Scan for the cell matching the given text and deliver its (X, Y) coordinate at center. 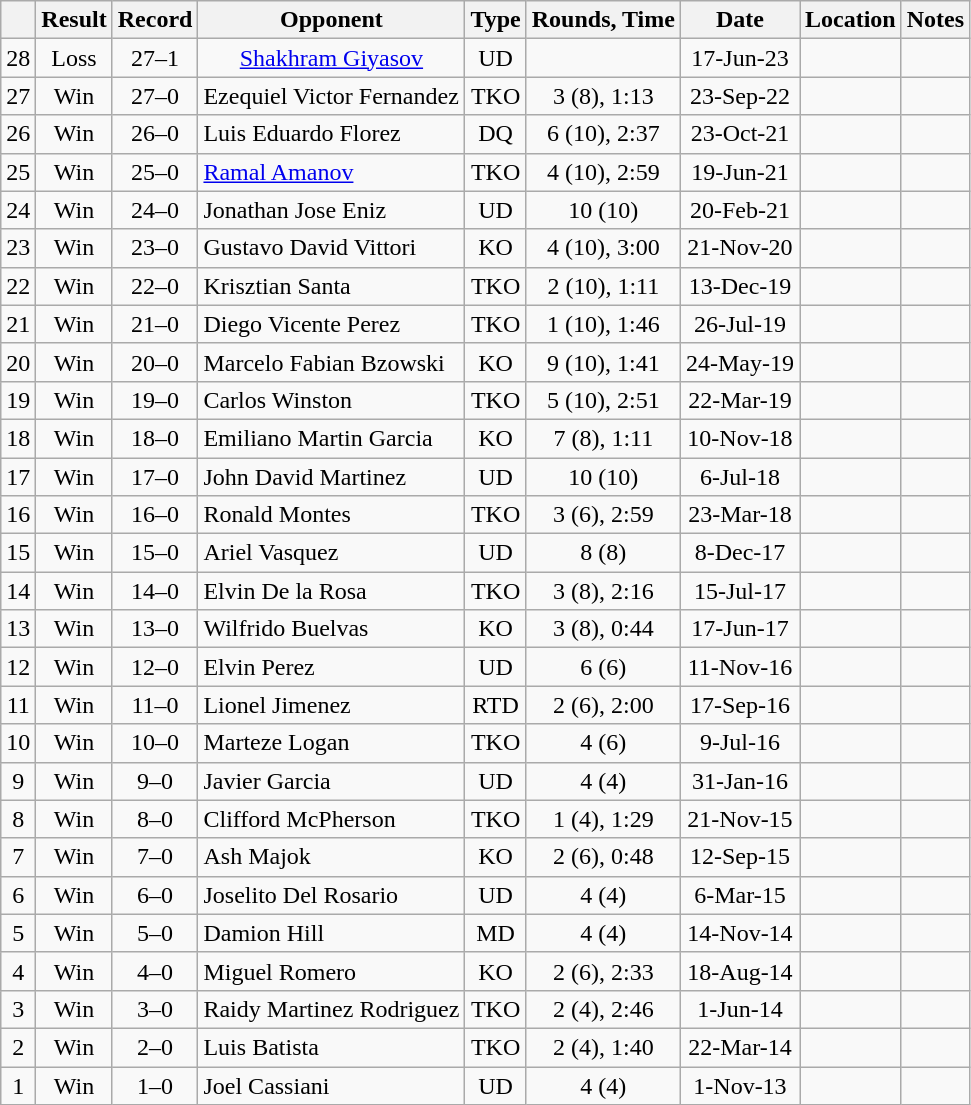
17-Sep-16 (740, 705)
12-Sep-15 (740, 857)
15-Jul-17 (740, 591)
3 (6), 2:59 (603, 515)
Rounds, Time (603, 20)
19-Jun-21 (740, 172)
4–0 (155, 971)
22-Mar-14 (740, 1047)
6 (10), 2:37 (603, 134)
Opponent (332, 20)
7 (18, 857)
26–0 (155, 134)
Marteze Logan (332, 743)
15–0 (155, 553)
DQ (496, 134)
Luis Eduardo Florez (332, 134)
2 (18, 1047)
Marcelo Fabian Bzowski (332, 362)
22-Mar-19 (740, 400)
23-Oct-21 (740, 134)
20–0 (155, 362)
12 (18, 667)
3 (18, 1009)
Jonathan Jose Eniz (332, 210)
3 (8), 1:13 (603, 96)
25 (18, 172)
1-Jun-14 (740, 1009)
6-Mar-15 (740, 895)
9-Jul-16 (740, 743)
13 (18, 629)
2 (6), 2:33 (603, 971)
2 (10), 1:11 (603, 286)
21-Nov-20 (740, 248)
10 (18, 743)
23 (18, 248)
11-Nov-16 (740, 667)
Elvin Perez (332, 667)
4 (6) (603, 743)
1 (10), 1:46 (603, 324)
3–0 (155, 1009)
Clifford McPherson (332, 819)
Joel Cassiani (332, 1085)
25–0 (155, 172)
20-Feb-21 (740, 210)
RTD (496, 705)
5 (10), 2:51 (603, 400)
28 (18, 58)
2 (6), 2:00 (603, 705)
26-Jul-19 (740, 324)
2 (4), 1:40 (603, 1047)
Diego Vicente Perez (332, 324)
21–0 (155, 324)
13–0 (155, 629)
19 (18, 400)
24 (18, 210)
11–0 (155, 705)
14 (18, 591)
2 (4), 2:46 (603, 1009)
9–0 (155, 781)
16–0 (155, 515)
Ezequiel Victor Fernandez (332, 96)
Ramal Amanov (332, 172)
3 (8), 2:16 (603, 591)
19–0 (155, 400)
21-Nov-15 (740, 819)
26 (18, 134)
24–0 (155, 210)
6 (18, 895)
Ariel Vasquez (332, 553)
27 (18, 96)
4 (10), 2:59 (603, 172)
9 (10), 1:41 (603, 362)
8–0 (155, 819)
23–0 (155, 248)
23-Sep-22 (740, 96)
9 (18, 781)
6 (6) (603, 667)
8 (18, 819)
8-Dec-17 (740, 553)
31-Jan-16 (740, 781)
Ash Majok (332, 857)
10–0 (155, 743)
17-Jun-17 (740, 629)
Javier Garcia (332, 781)
16 (18, 515)
22 (18, 286)
24-May-19 (740, 362)
17-Jun-23 (740, 58)
Lionel Jimenez (332, 705)
Loss (74, 58)
11 (18, 705)
Emiliano Martin Garcia (332, 438)
4 (10), 3:00 (603, 248)
1 (18, 1085)
Raidy Martinez Rodriguez (332, 1009)
Shakhram Giyasov (332, 58)
1 (4), 1:29 (603, 819)
1-Nov-13 (740, 1085)
Miguel Romero (332, 971)
4 (18, 971)
MD (496, 933)
1–0 (155, 1085)
Carlos Winston (332, 400)
Location (851, 20)
Joselito Del Rosario (332, 895)
23-Mar-18 (740, 515)
Damion Hill (332, 933)
27–0 (155, 96)
10-Nov-18 (740, 438)
17 (18, 477)
15 (18, 553)
Krisztian Santa (332, 286)
13-Dec-19 (740, 286)
12–0 (155, 667)
14–0 (155, 591)
7 (8), 1:11 (603, 438)
21 (18, 324)
Result (74, 20)
Type (496, 20)
20 (18, 362)
22–0 (155, 286)
18-Aug-14 (740, 971)
7–0 (155, 857)
8 (8) (603, 553)
18–0 (155, 438)
Date (740, 20)
14-Nov-14 (740, 933)
5–0 (155, 933)
2 (6), 0:48 (603, 857)
2–0 (155, 1047)
27–1 (155, 58)
18 (18, 438)
Record (155, 20)
Elvin De la Rosa (332, 591)
Notes (935, 20)
17–0 (155, 477)
Gustavo David Vittori (332, 248)
6–0 (155, 895)
3 (8), 0:44 (603, 629)
6-Jul-18 (740, 477)
Luis Batista (332, 1047)
Ronald Montes (332, 515)
5 (18, 933)
Wilfrido Buelvas (332, 629)
John David Martinez (332, 477)
